Pinpoint the cell where the given text exists, returning its [X, Y] midpoint coordinate. 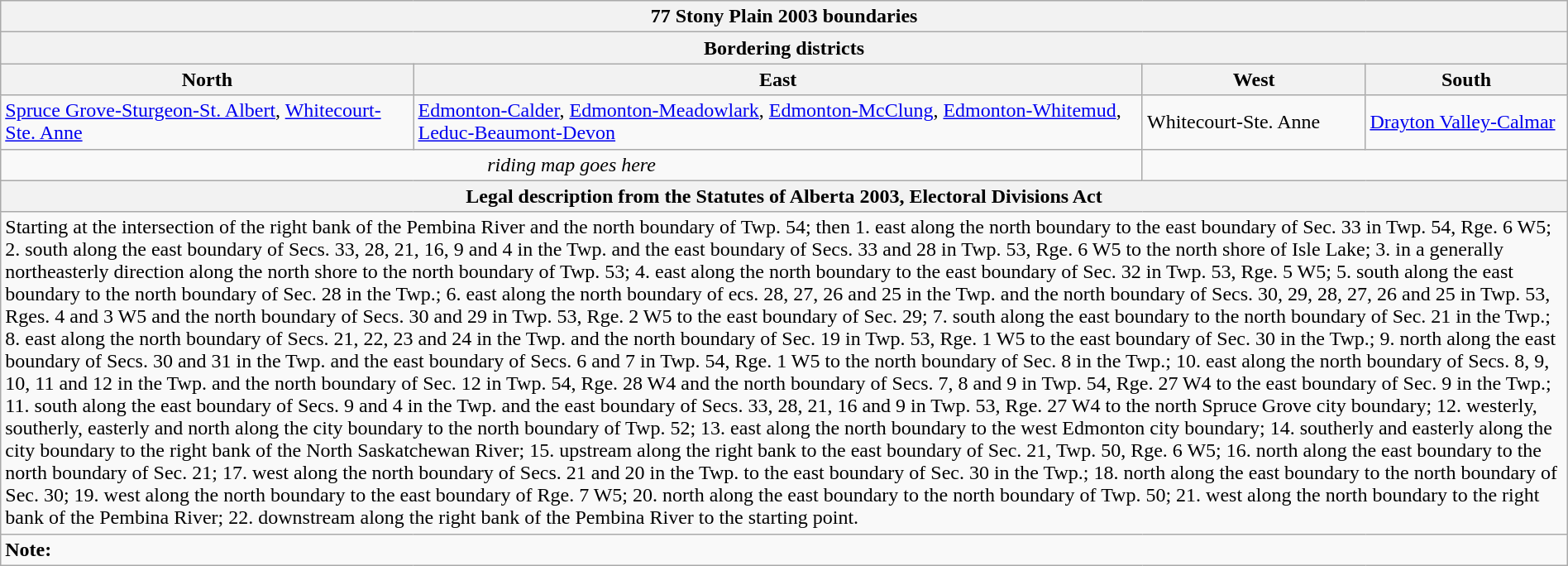
Whitecourt-Ste. Anne [1254, 122]
South [1466, 79]
Drayton Valley-Calmar [1466, 122]
Bordering districts [784, 48]
East [777, 79]
Legal description from the Statutes of Alberta 2003, Electoral Divisions Act [784, 196]
Spruce Grove-Sturgeon-St. Albert, Whitecourt-Ste. Anne [207, 122]
West [1254, 79]
Edmonton-Calder, Edmonton-Meadowlark, Edmonton-McClung, Edmonton-Whitemud, Leduc-Beaumont-Devon [777, 122]
riding map goes here [572, 165]
North [207, 79]
77 Stony Plain 2003 boundaries [784, 17]
Note: [784, 549]
